For the text-containing cell, return its midpoint in (x, y) coordinate format. 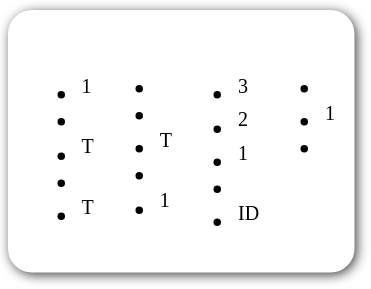
321ID (218, 142)
1TT (58, 142)
1 (300, 142)
T 1 (136, 142)
